Locate the cell with the specified text and output its [X, Y] center coordinate. 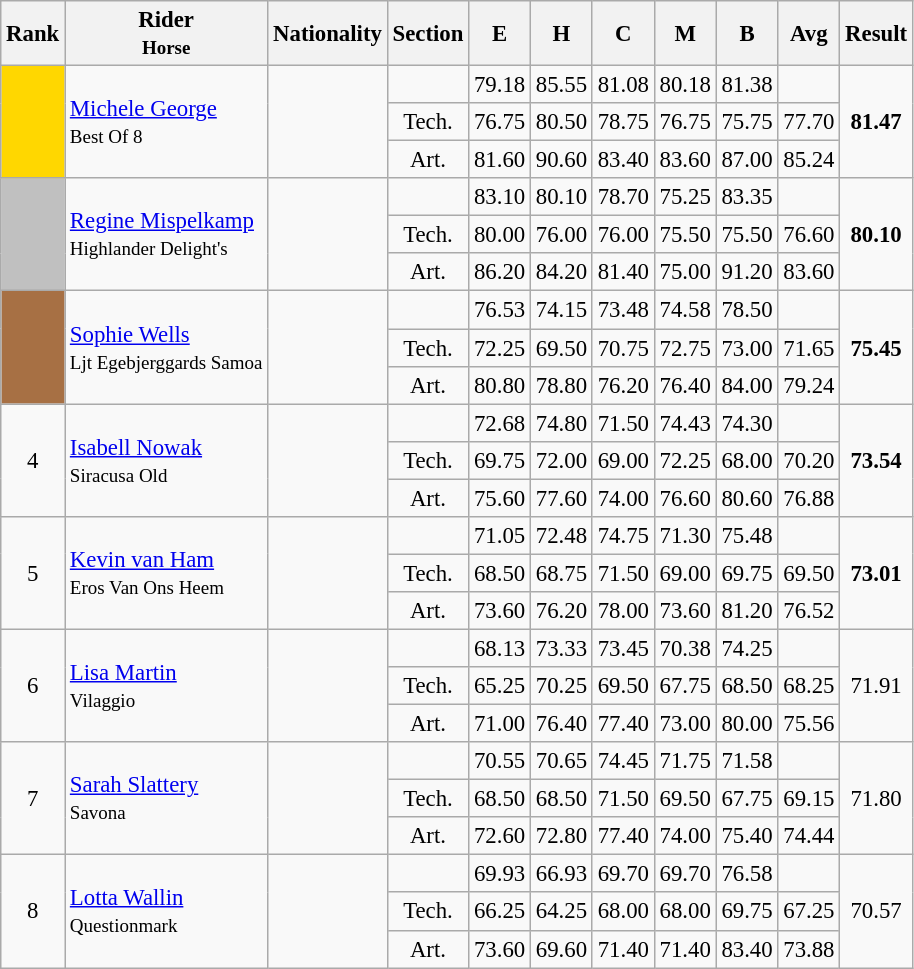
70.57 [876, 912]
70.20 [809, 460]
71.75 [685, 761]
72.68 [500, 423]
75.00 [685, 273]
69.15 [809, 799]
75.45 [876, 348]
8 [33, 912]
81.60 [500, 160]
80.80 [500, 385]
79.24 [809, 385]
78.70 [623, 197]
70.25 [562, 686]
87.00 [747, 160]
77.60 [562, 498]
68.13 [500, 648]
E [500, 34]
Sarah Slattery Savona [166, 798]
74.25 [747, 648]
78.00 [623, 611]
H [562, 34]
76.52 [809, 611]
72.00 [562, 460]
85.24 [809, 160]
72.75 [685, 348]
85.55 [562, 85]
72.48 [562, 536]
Kevin van Ham Eros Van Ons Heem [166, 574]
74.45 [623, 761]
4 [33, 460]
65.25 [500, 686]
75.40 [747, 836]
83.35 [747, 197]
B [747, 34]
68.75 [562, 573]
Rank [33, 34]
74.30 [747, 423]
81.08 [623, 85]
73.48 [623, 310]
74.43 [685, 423]
73.45 [623, 648]
71.30 [685, 536]
75.60 [500, 498]
M [685, 34]
RiderHorse [166, 34]
Avg [809, 34]
79.18 [500, 85]
71.80 [876, 798]
80.60 [747, 498]
70.65 [562, 761]
72.80 [562, 836]
74.80 [562, 423]
90.60 [562, 160]
73.01 [876, 574]
86.20 [500, 273]
71.00 [500, 724]
78.80 [562, 385]
75.48 [747, 536]
7 [33, 798]
74.44 [809, 836]
66.25 [500, 912]
75.25 [685, 197]
Result [876, 34]
5 [33, 574]
Section [428, 34]
84.00 [747, 385]
74.15 [562, 310]
Lisa Martin Vilaggio [166, 686]
74.58 [685, 310]
66.93 [562, 874]
74.75 [623, 536]
81.20 [747, 611]
75.56 [809, 724]
80.50 [562, 122]
76.58 [747, 874]
75.75 [747, 122]
64.25 [562, 912]
C [623, 34]
81.38 [747, 85]
76.53 [500, 310]
73.33 [562, 648]
73.54 [876, 460]
91.20 [747, 273]
83.10 [500, 197]
76.88 [809, 498]
71.65 [809, 348]
68.25 [809, 686]
73.88 [809, 949]
70.55 [500, 761]
84.20 [562, 273]
Regine Mispelkamp Highlander Delight's [166, 234]
80.18 [685, 85]
71.91 [876, 686]
70.75 [623, 348]
81.40 [623, 273]
6 [33, 686]
78.50 [747, 310]
Sophie Wells Ljt Egebjerggards Samoa [166, 348]
81.47 [876, 122]
67.25 [809, 912]
Nationality [328, 34]
72.60 [500, 836]
78.75 [623, 122]
69.93 [500, 874]
70.38 [685, 648]
Michele George Best Of 8 [166, 122]
Lotta Wallin Questionmark [166, 912]
Isabell Nowak Siracusa Old [166, 460]
71.05 [500, 536]
77.70 [809, 122]
69.60 [562, 949]
71.58 [747, 761]
